For the text-containing cell, return its midpoint in (X, Y) coordinate format. 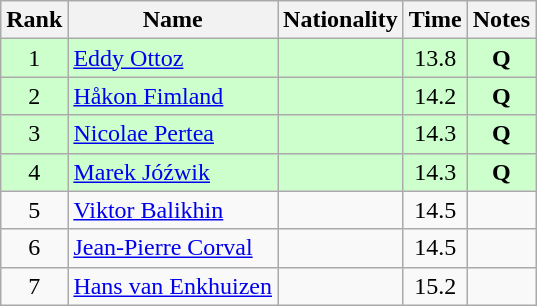
Notes (501, 20)
15.2 (435, 286)
Time (435, 20)
Rank (34, 20)
3 (34, 134)
7 (34, 286)
1 (34, 58)
Håkon Fimland (173, 96)
Eddy Ottoz (173, 58)
6 (34, 248)
Nicolae Pertea (173, 134)
4 (34, 172)
5 (34, 210)
Nationality (341, 20)
Jean-Pierre Corval (173, 248)
Viktor Balikhin (173, 210)
Marek Jóźwik (173, 172)
13.8 (435, 58)
Name (173, 20)
2 (34, 96)
Hans van Enkhuizen (173, 286)
14.2 (435, 96)
